Return [x, y] of the center of cell containing provided text 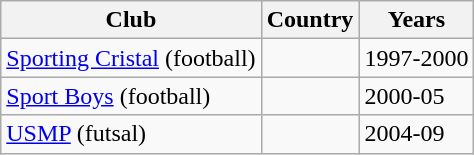
2004-09 [416, 134]
Sport Boys (football) [131, 96]
USMP (futsal) [131, 134]
Country [310, 20]
1997-2000 [416, 58]
Years [416, 20]
2000-05 [416, 96]
Club [131, 20]
Sporting Cristal (football) [131, 58]
